Search for the cell housing the specified text and yield its [x, y] center coordinate. 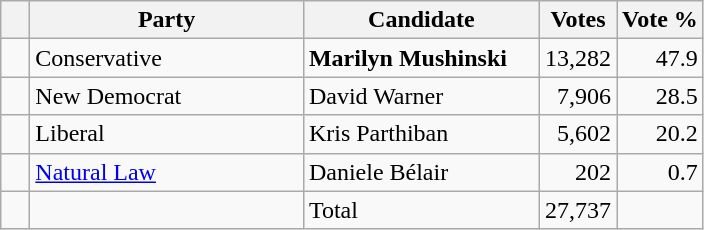
Natural Law [167, 172]
7,906 [578, 96]
Daniele Bélair [421, 172]
47.9 [660, 58]
202 [578, 172]
Liberal [167, 134]
Conservative [167, 58]
0.7 [660, 172]
20.2 [660, 134]
Vote % [660, 20]
28.5 [660, 96]
Kris Parthiban [421, 134]
13,282 [578, 58]
5,602 [578, 134]
David Warner [421, 96]
Party [167, 20]
New Democrat [167, 96]
Candidate [421, 20]
Total [421, 210]
Marilyn Mushinski [421, 58]
Votes [578, 20]
27,737 [578, 210]
